Scan for the cell matching the given text and deliver its (X, Y) coordinate at center. 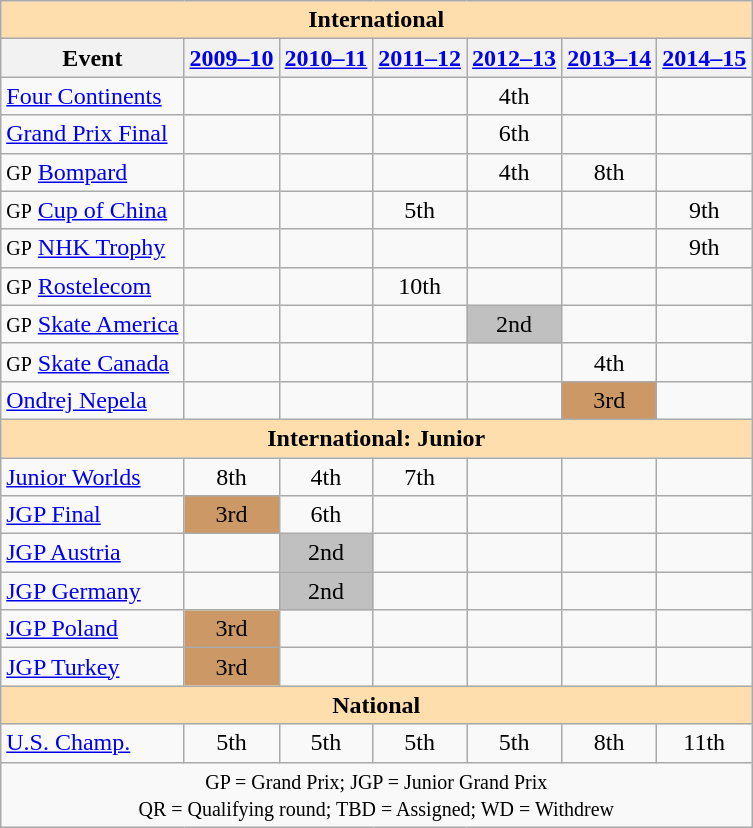
11th (704, 743)
GP Bompard (92, 172)
GP = Grand Prix; JGP = Junior Grand Prix QR = Qualifying round; TBD = Assigned; WD = Withdrew (376, 794)
GP Cup of China (92, 210)
Grand Prix Final (92, 134)
International: Junior (376, 438)
GP Rostelecom (92, 286)
U.S. Champ. (92, 743)
JGP Turkey (92, 667)
2012–13 (514, 58)
Four Continents (92, 96)
7th (420, 477)
JGP Austria (92, 553)
GP Skate Canada (92, 362)
10th (420, 286)
National (376, 705)
JGP Poland (92, 629)
Junior Worlds (92, 477)
GP NHK Trophy (92, 248)
2014–15 (704, 58)
2009–10 (232, 58)
GP Skate America (92, 324)
2013–14 (610, 58)
2010–11 (326, 58)
Ondrej Nepela (92, 400)
Event (92, 58)
2011–12 (420, 58)
International (376, 20)
JGP Germany (92, 591)
JGP Final (92, 515)
